Determine the [X, Y] coordinate at the center of the cell enclosing the given text.  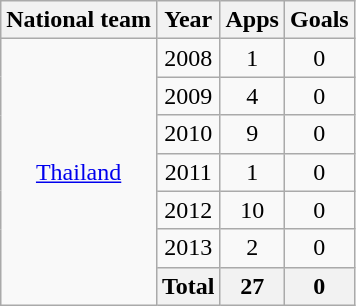
2013 [188, 248]
2011 [188, 172]
27 [252, 286]
2010 [188, 134]
9 [252, 134]
2 [252, 248]
4 [252, 96]
2008 [188, 58]
2009 [188, 96]
Apps [252, 20]
10 [252, 210]
Thailand [79, 172]
National team [79, 20]
Total [188, 286]
Goals [319, 20]
2012 [188, 210]
Year [188, 20]
